For the text-containing cell, return its midpoint in [x, y] coordinate format. 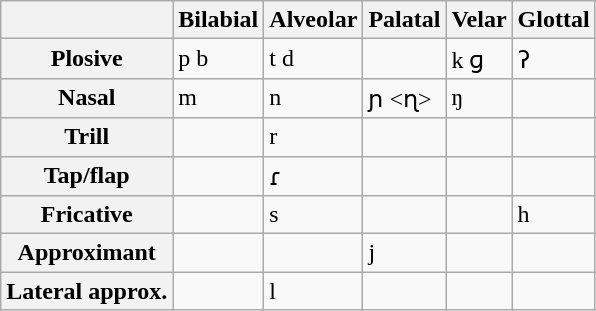
Tap/flap [87, 176]
t d [314, 59]
s [314, 215]
l [314, 291]
Plosive [87, 59]
Nasal [87, 98]
ɲ <ɳ> [404, 98]
Trill [87, 137]
Alveolar [314, 20]
Palatal [404, 20]
Lateral approx. [87, 291]
Approximant [87, 253]
Bilabial [218, 20]
ɾ [314, 176]
n [314, 98]
Fricative [87, 215]
ŋ [479, 98]
Glottal [554, 20]
j [404, 253]
Velar [479, 20]
h [554, 215]
ʔ [554, 59]
r [314, 137]
m [218, 98]
p b [218, 59]
k ɡ [479, 59]
